Capture the cell that displays the provided text and extract its [X, Y] central coordinate. 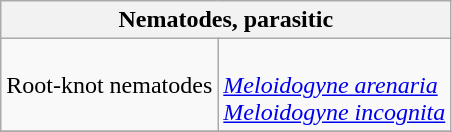
Meloidogyne arenaria Meloidogyne incognita [334, 85]
Nematodes, parasitic [226, 20]
Root-knot nematodes [110, 85]
